Extract the [x, y] coordinate from the center of the cell holding the provided text.  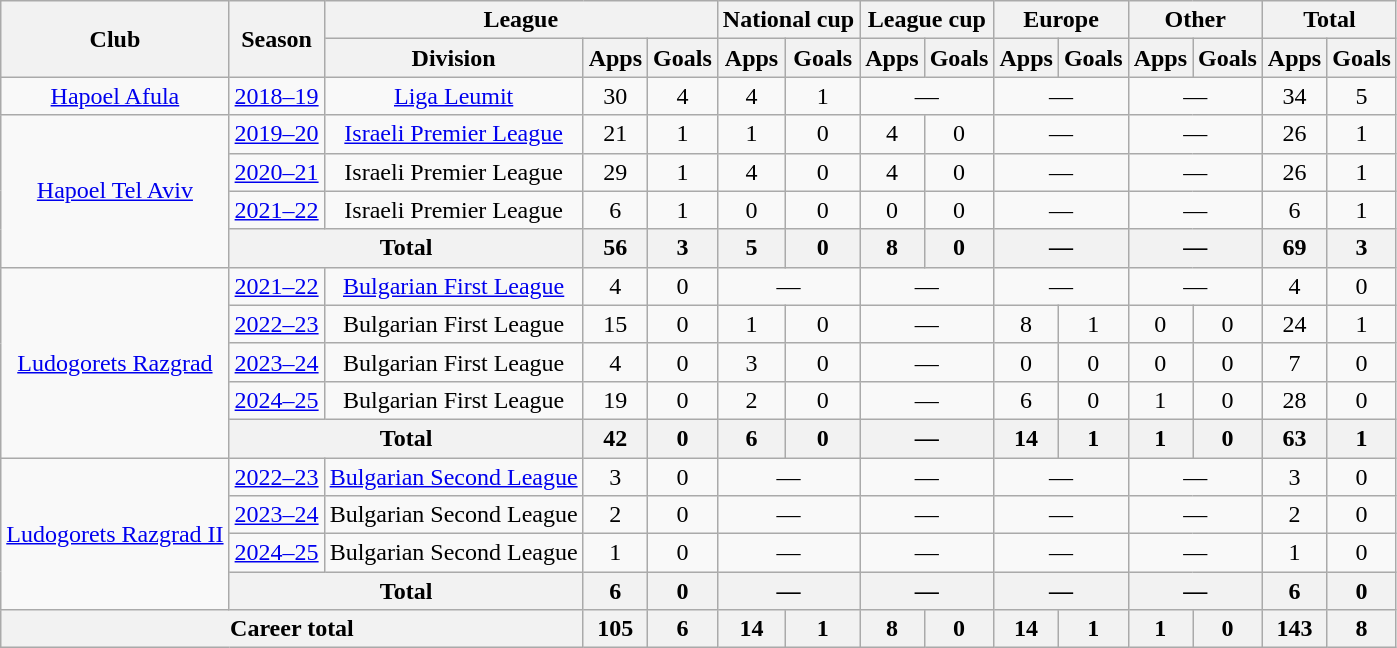
Career total [292, 629]
15 [615, 324]
2018–19 [276, 96]
42 [615, 438]
Season [276, 39]
143 [1294, 629]
Hapoel Tel Aviv [115, 191]
30 [615, 96]
National cup [788, 20]
63 [1294, 438]
21 [615, 134]
Ludogorets Razgrad II [115, 534]
69 [1294, 248]
Division [454, 58]
Europe [1061, 20]
Liga Leumit [454, 96]
56 [615, 248]
24 [1294, 324]
28 [1294, 400]
19 [615, 400]
League [520, 20]
2019–20 [276, 134]
Club [115, 39]
29 [615, 172]
2020–21 [276, 172]
105 [615, 629]
League cup [927, 20]
7 [1294, 362]
Hapoel Afula [115, 96]
Ludogorets Razgrad [115, 362]
Other [1195, 20]
34 [1294, 96]
